Identify which cell holds the provided text, then report its (x, y) central coordinate. 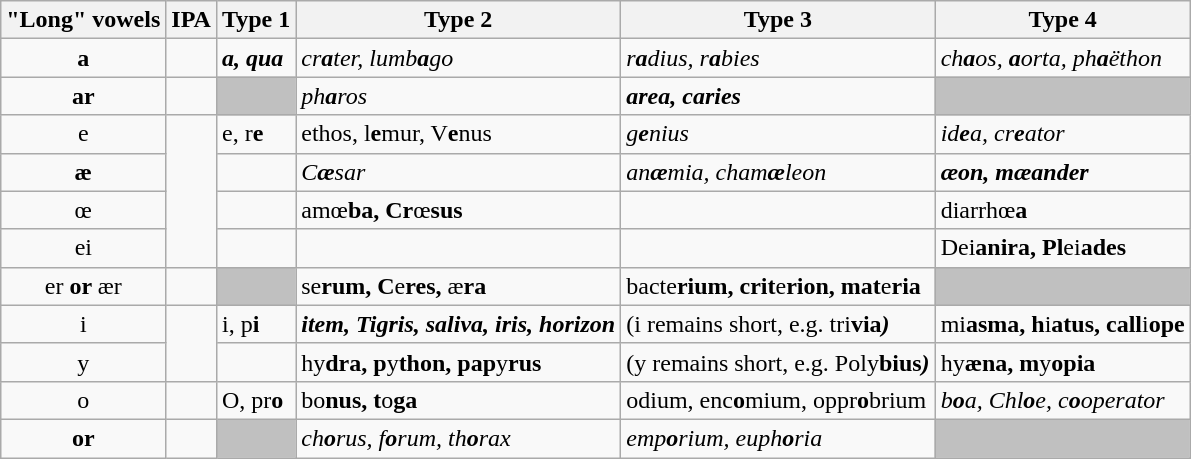
idea, creator (1062, 134)
e (84, 134)
"Long" vowels (84, 20)
miasma, hiatus, calliope (1062, 324)
i, pi (256, 324)
e, re (256, 134)
bonus, toga (458, 400)
hydra, python, papyrus (458, 362)
hyæna, myopia (1062, 362)
diarrhœa (1062, 210)
ar (84, 96)
crater, lumbago (458, 58)
emporium, euphoria (778, 438)
y (84, 362)
Type 4 (1062, 20)
boa, Chloe, cooperator (1062, 400)
odium, encomium, opprobrium (778, 400)
pharos (458, 96)
Type 3 (778, 20)
æ (84, 172)
(y remains short, e.g. Polybius) (778, 362)
a (84, 58)
(i remains short, e.g. trivia) (778, 324)
chorus, forum, thorax (458, 438)
Deianira, Pleiades (1062, 248)
serum, Ceres, æra (458, 286)
chaos, aorta, phaëthon (1062, 58)
æon, mæander (1062, 172)
radius, rabies (778, 58)
O, pro (256, 400)
œ (84, 210)
Type 2 (458, 20)
ethos, lemur, Venus (458, 134)
IPA (192, 20)
area, caries (778, 96)
amœba, Crœsus (458, 210)
er or ær (84, 286)
item, Tigris, saliva, iris, horizon (458, 324)
anæmia, chamæleon (778, 172)
Type 1 (256, 20)
i (84, 324)
a, qua (256, 58)
bacterium, criterion, materia (778, 286)
genius (778, 134)
o (84, 400)
or (84, 438)
ei (84, 248)
Cæsar (458, 172)
